Locate the cell with the specified text and output its [x, y] center coordinate. 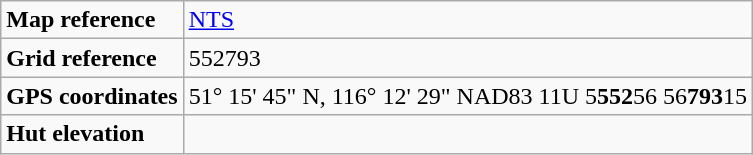
Grid reference [92, 58]
552793 [468, 58]
GPS coordinates [92, 96]
Map reference [92, 20]
Hut elevation [92, 134]
51° 15' 45" N, 116° 12' 29" NAD83 11U 555256 5679315 [468, 96]
NTS [468, 20]
